Extract the [x, y] coordinate from the center of the cell holding the provided text.  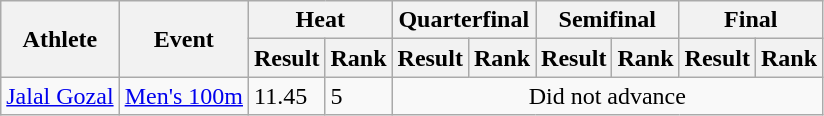
Did not advance [608, 96]
Semifinal [608, 20]
Jalal Gozal [60, 96]
5 [358, 96]
Men's 100m [184, 96]
Heat [321, 20]
Quarterfinal [464, 20]
11.45 [287, 96]
Event [184, 39]
Athlete [60, 39]
Final [751, 20]
